For the text-containing cell, return its midpoint in [x, y] coordinate format. 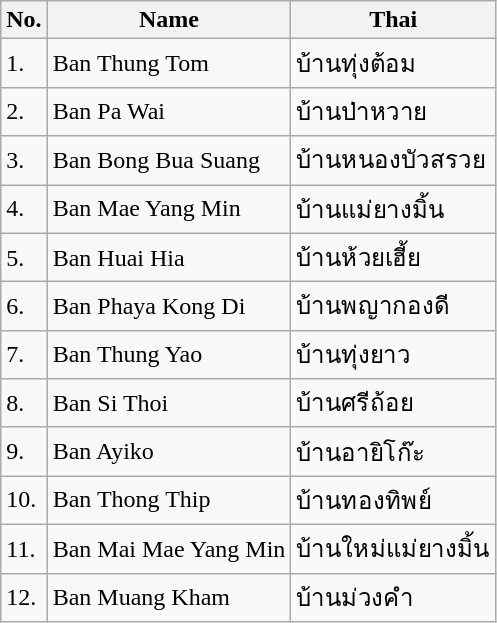
Ban Thong Thip [169, 500]
บ้านม่วงคำ [394, 598]
1. [24, 64]
Ban Ayiko [169, 452]
Ban Bong Bua Suang [169, 160]
No. [24, 20]
บ้านหนองบัวสรวย [394, 160]
Ban Thung Tom [169, 64]
10. [24, 500]
บ้านป่าหวาย [394, 112]
2. [24, 112]
บ้านทุ่งยาว [394, 354]
6. [24, 306]
บ้านห้วยเฮี้ย [394, 258]
Ban Pa Wai [169, 112]
4. [24, 208]
Ban Mai Mae Yang Min [169, 548]
Ban Thung Yao [169, 354]
9. [24, 452]
Ban Muang Kham [169, 598]
บ้านแม่ยางมิ้น [394, 208]
3. [24, 160]
5. [24, 258]
บ้านทุ่งต้อม [394, 64]
12. [24, 598]
Name [169, 20]
Ban Mae Yang Min [169, 208]
Ban Phaya Kong Di [169, 306]
บ้านอายิโก๊ะ [394, 452]
บ้านใหม่แม่ยางมิ้น [394, 548]
7. [24, 354]
Ban Huai Hia [169, 258]
Ban Si Thoi [169, 404]
8. [24, 404]
บ้านศรีถ้อย [394, 404]
บ้านทองทิพย์ [394, 500]
11. [24, 548]
บ้านพญากองดี [394, 306]
Thai [394, 20]
